For the text-containing cell, return its midpoint in (X, Y) coordinate format. 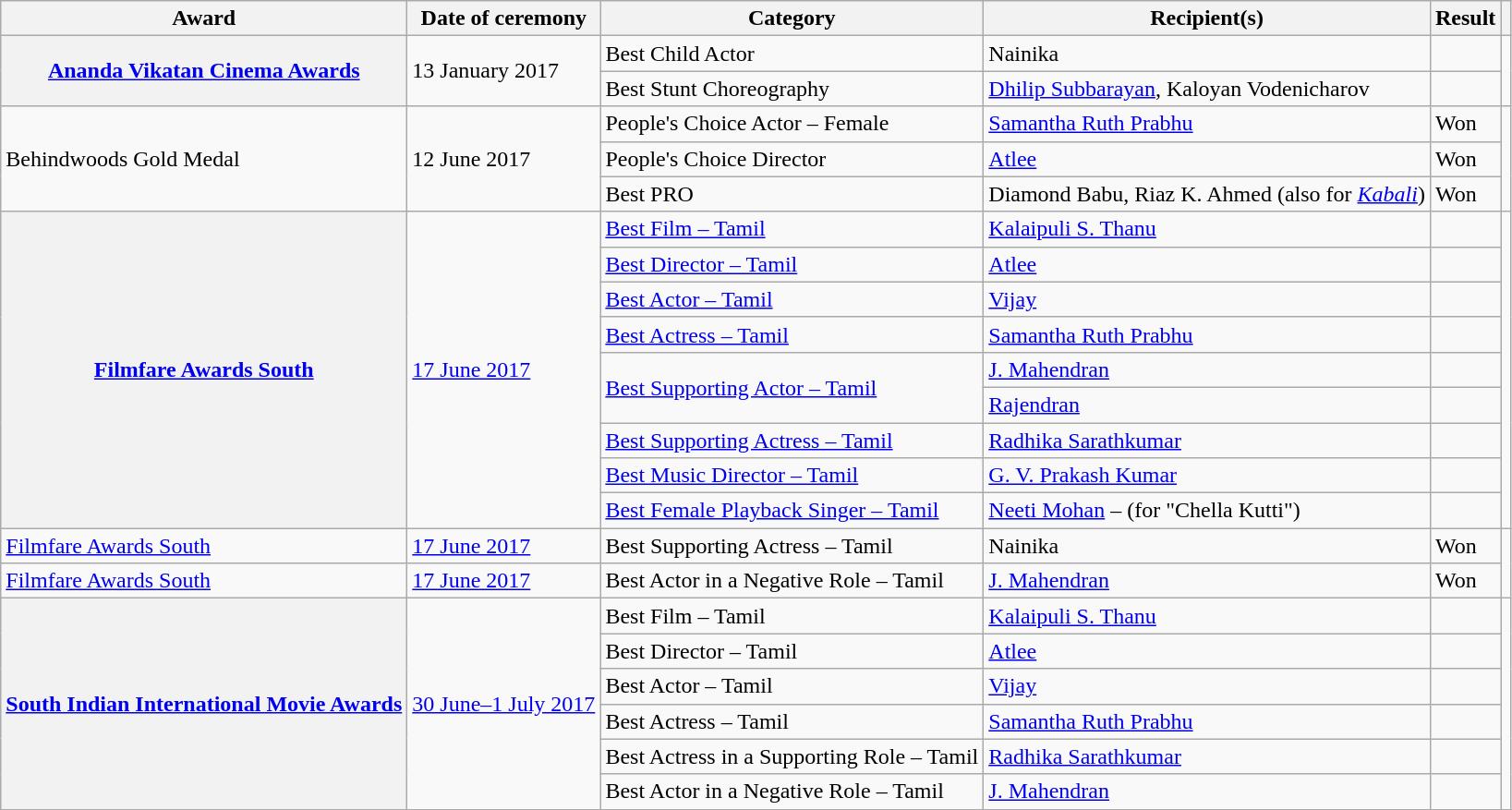
Rajendran (1207, 405)
Diamond Babu, Riaz K. Ahmed (also for Kabali) (1207, 194)
Recipient(s) (1207, 18)
Dhilip Subbarayan, Kaloyan Vodenicharov (1207, 89)
Best PRO (792, 194)
Best Child Actor (792, 54)
Result (1465, 18)
Award (204, 18)
G. V. Prakash Kumar (1207, 476)
Behindwoods Gold Medal (204, 159)
People's Choice Actor – Female (792, 124)
Best Female Playback Singer – Tamil (792, 511)
Category (792, 18)
Best Supporting Actor – Tamil (792, 387)
12 June 2017 (504, 159)
People's Choice Director (792, 159)
South Indian International Movie Awards (204, 704)
Neeti Mohan – (for "Chella Kutti") (1207, 511)
30 June–1 July 2017 (504, 704)
Date of ceremony (504, 18)
Best Stunt Choreography (792, 89)
13 January 2017 (504, 71)
Best Actress in a Supporting Role – Tamil (792, 756)
Ananda Vikatan Cinema Awards (204, 71)
Best Music Director – Tamil (792, 476)
